Return the [x, y] coordinate for the center point of the cell that contains the specified text.  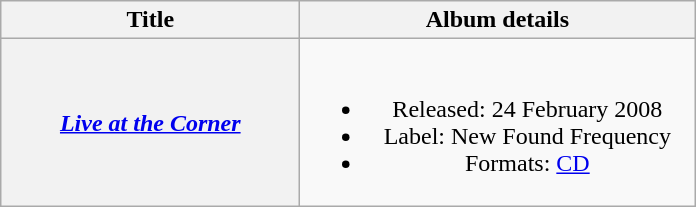
Live at the Corner [150, 122]
Title [150, 20]
Album details [498, 20]
Released: 24 February 2008Label: New Found FrequencyFormats: CD [498, 122]
